Provide the (X, Y) coordinate of the cell's center where the given text is located.  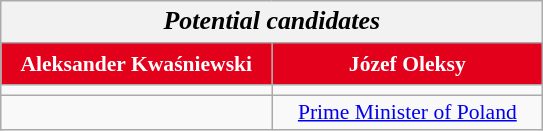
Aleksander Kwaśniewski (136, 64)
Potential candidates (272, 22)
Prime Minister of Poland (408, 113)
Józef Oleksy (408, 64)
